For the text-containing cell, return its midpoint in (X, Y) coordinate format. 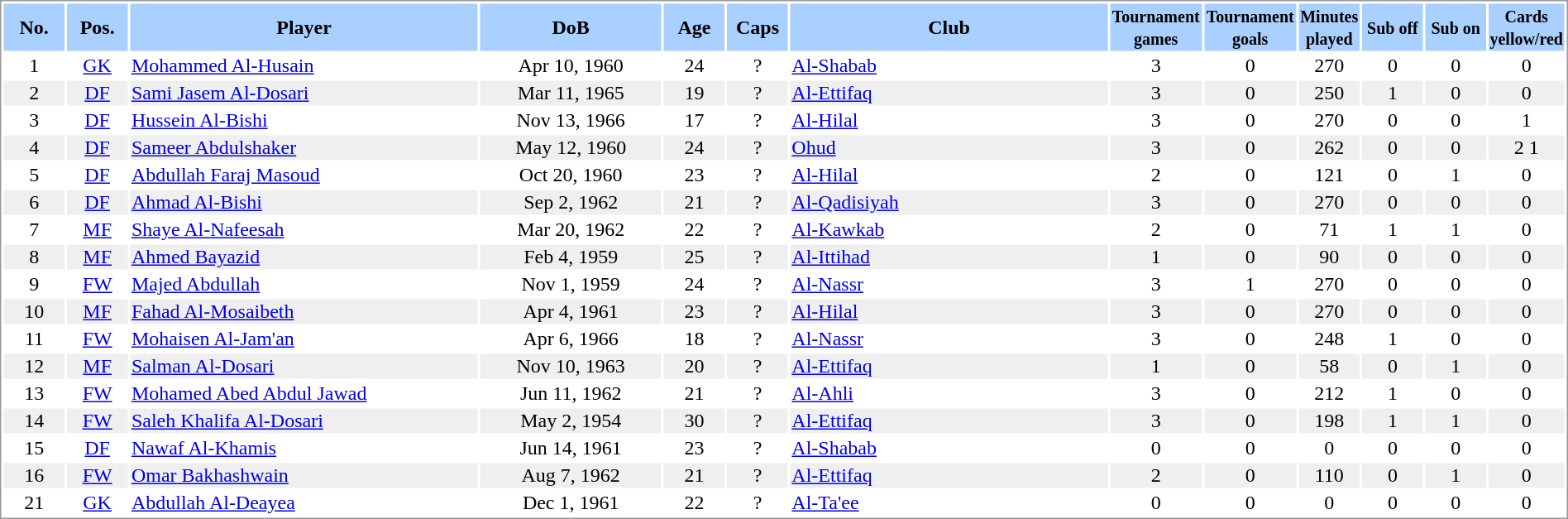
Abdullah Al-Deayea (304, 502)
Mohammed Al-Husain (304, 65)
14 (33, 421)
Majed Abdullah (304, 284)
Al-Ta'ee (949, 502)
19 (695, 94)
11 (33, 339)
7 (33, 229)
17 (695, 120)
Fahad Al-Mosaibeth (304, 312)
Pos. (98, 26)
10 (33, 312)
Sub off (1393, 26)
Age (695, 26)
248 (1329, 339)
Shaye Al-Nafeesah (304, 229)
Caps (758, 26)
Mohamed Abed Abdul Jawad (304, 393)
Feb 4, 1959 (571, 257)
4 (33, 148)
Al-Ittihad (949, 257)
Sep 2, 1962 (571, 203)
Al-Ahli (949, 393)
58 (1329, 367)
Apr 6, 1966 (571, 339)
Salman Al-Dosari (304, 367)
Oct 20, 1960 (571, 175)
DoB (571, 26)
Jun 14, 1961 (571, 448)
212 (1329, 393)
6 (33, 203)
May 12, 1960 (571, 148)
8 (33, 257)
30 (695, 421)
Jun 11, 1962 (571, 393)
18 (695, 339)
Mar 20, 1962 (571, 229)
90 (1329, 257)
20 (695, 367)
13 (33, 393)
Ohud (949, 148)
Al-Qadisiyah (949, 203)
Mohaisen Al-Jam'an (304, 339)
Nawaf Al-Khamis (304, 448)
5 (33, 175)
Ahmad Al-Bishi (304, 203)
Nov 1, 1959 (571, 284)
Player (304, 26)
250 (1329, 94)
Abdullah Faraj Masoud (304, 175)
Hussein Al-Bishi (304, 120)
Saleh Khalifa Al-Dosari (304, 421)
Cardsyellow/red (1527, 26)
198 (1329, 421)
No. (33, 26)
Sami Jasem Al-Dosari (304, 94)
May 2, 1954 (571, 421)
71 (1329, 229)
Mar 11, 1965 (571, 94)
110 (1329, 476)
16 (33, 476)
2 1 (1527, 148)
Omar Bakhashwain (304, 476)
12 (33, 367)
Tournamentgames (1156, 26)
Minutesplayed (1329, 26)
Sameer Abdulshaker (304, 148)
15 (33, 448)
Apr 10, 1960 (571, 65)
Ahmed Bayazid (304, 257)
25 (695, 257)
Dec 1, 1961 (571, 502)
Club (949, 26)
Nov 10, 1963 (571, 367)
Al-Kawkab (949, 229)
262 (1329, 148)
121 (1329, 175)
9 (33, 284)
Nov 13, 1966 (571, 120)
Aug 7, 1962 (571, 476)
Tournamentgoals (1250, 26)
Sub on (1456, 26)
Apr 4, 1961 (571, 312)
